Output the [X, Y] coordinate of the center of the cell containing the given text.  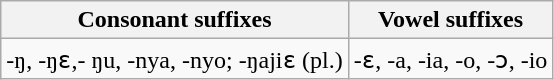
-ŋ, -ŋɛ,- ŋu, -nya, -nyo; -ŋajiɛ (pl.) [174, 59]
-ɛ, -a, -ia, -o, -ɔ, -io [450, 59]
Consonant suffixes [174, 20]
Vowel suffixes [450, 20]
